Pinpoint the cell where the given text exists, returning its [X, Y] midpoint coordinate. 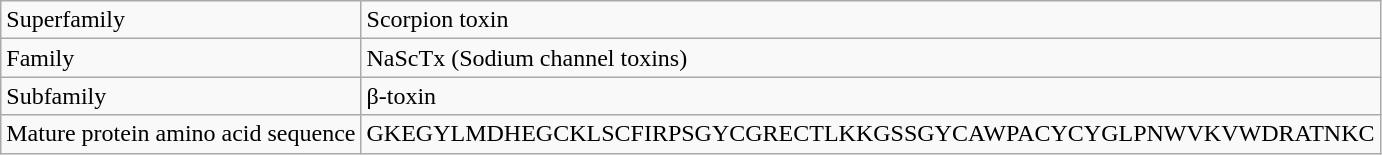
Superfamily [181, 20]
Family [181, 58]
Subfamily [181, 96]
GKEGYLMDHEGCKLSCFIRPSGYCGRECTLKKGSSGYCAWPACYCYGLPNWVKVWDRATNKC [870, 134]
Scorpion toxin [870, 20]
β-toxin [870, 96]
Mature protein amino acid sequence [181, 134]
NaScTx (Sodium channel toxins) [870, 58]
